Pinpoint the cell where the given text exists, returning its (X, Y) midpoint coordinate. 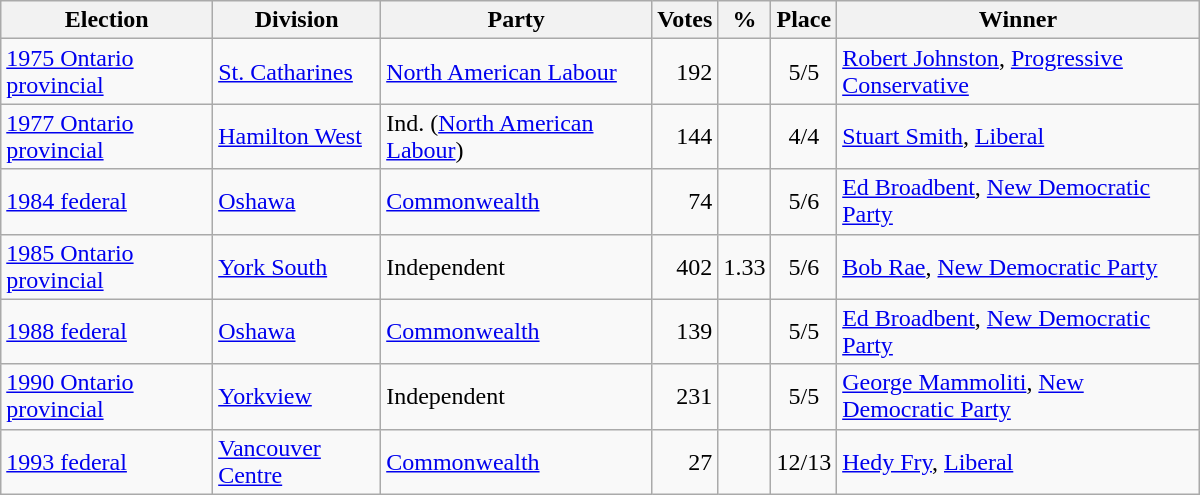
1.33 (744, 266)
1984 federal (107, 202)
402 (685, 266)
1988 federal (107, 332)
Yorkview (297, 396)
4/4 (804, 136)
St. Catharines (297, 72)
Ind. (North American Labour) (516, 136)
Place (804, 20)
Winner (1018, 20)
Robert Johnston, Progressive Conservative (1018, 72)
1975 Ontario provincial (107, 72)
192 (685, 72)
% (744, 20)
Vancouver Centre (297, 462)
Division (297, 20)
Stuart Smith, Liberal (1018, 136)
Election (107, 20)
12/13 (804, 462)
144 (685, 136)
North American Labour (516, 72)
Bob Rae, New Democratic Party (1018, 266)
Votes (685, 20)
Hamilton West (297, 136)
George Mammoliti, New Democratic Party (1018, 396)
1993 federal (107, 462)
74 (685, 202)
27 (685, 462)
York South (297, 266)
1990 Ontario provincial (107, 396)
Party (516, 20)
139 (685, 332)
231 (685, 396)
1977 Ontario provincial (107, 136)
Hedy Fry, Liberal (1018, 462)
1985 Ontario provincial (107, 266)
